Capture the cell that displays the provided text and extract its [x, y] central coordinate. 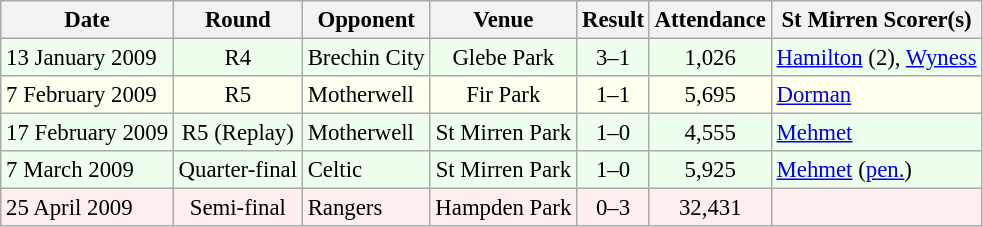
St Mirren Scorer(s) [876, 20]
Hampden Park [504, 208]
Dorman [876, 95]
Round [238, 20]
R5 [238, 95]
Mehmet (pen.) [876, 170]
Date [88, 20]
Fir Park [504, 95]
4,555 [710, 133]
Rangers [366, 208]
25 April 2009 [88, 208]
Result [614, 20]
7 March 2009 [88, 170]
R4 [238, 58]
5,695 [710, 95]
Venue [504, 20]
Glebe Park [504, 58]
5,925 [710, 170]
7 February 2009 [88, 95]
1,026 [710, 58]
Hamilton (2), Wyness [876, 58]
Mehmet [876, 133]
Attendance [710, 20]
Brechin City [366, 58]
R5 (Replay) [238, 133]
Opponent [366, 20]
Celtic [366, 170]
0–3 [614, 208]
3–1 [614, 58]
Quarter-final [238, 170]
32,431 [710, 208]
13 January 2009 [88, 58]
1–1 [614, 95]
17 February 2009 [88, 133]
Semi-final [238, 208]
